Capture the cell that displays the provided text and extract its (X, Y) central coordinate. 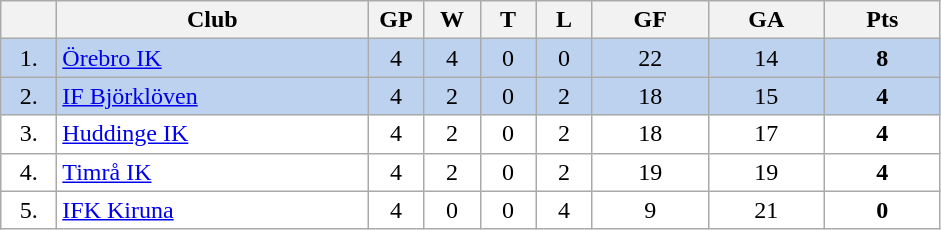
15 (766, 96)
22 (650, 58)
17 (766, 134)
Club (212, 20)
IFK Kiruna (212, 210)
Huddinge IK (212, 134)
14 (766, 58)
4. (29, 172)
Pts (882, 20)
Örebro IK (212, 58)
21 (766, 210)
L (564, 20)
GF (650, 20)
9 (650, 210)
GA (766, 20)
2. (29, 96)
3. (29, 134)
1. (29, 58)
GP (396, 20)
IF Björklöven (212, 96)
8 (882, 58)
5. (29, 210)
Timrå IK (212, 172)
W (452, 20)
T (508, 20)
